Provide the [X, Y] coordinate of the cell's center where the given text is located.  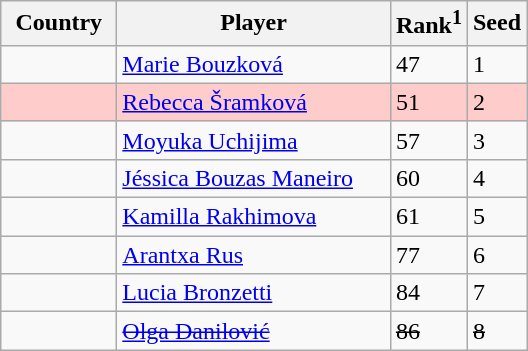
86 [428, 331]
Kamilla Rakhimova [254, 217]
Rebecca Šramková [254, 102]
7 [496, 293]
84 [428, 293]
8 [496, 331]
77 [428, 255]
47 [428, 64]
Player [254, 24]
Olga Danilović [254, 331]
61 [428, 217]
4 [496, 178]
Moyuka Uchijima [254, 140]
3 [496, 140]
51 [428, 102]
5 [496, 217]
Country [59, 24]
Arantxa Rus [254, 255]
Marie Bouzková [254, 64]
Jéssica Bouzas Maneiro [254, 178]
6 [496, 255]
2 [496, 102]
60 [428, 178]
Seed [496, 24]
1 [496, 64]
Lucia Bronzetti [254, 293]
57 [428, 140]
Rank1 [428, 24]
